Detect which cell encompasses the target text, then output its [X, Y] center coordinate. 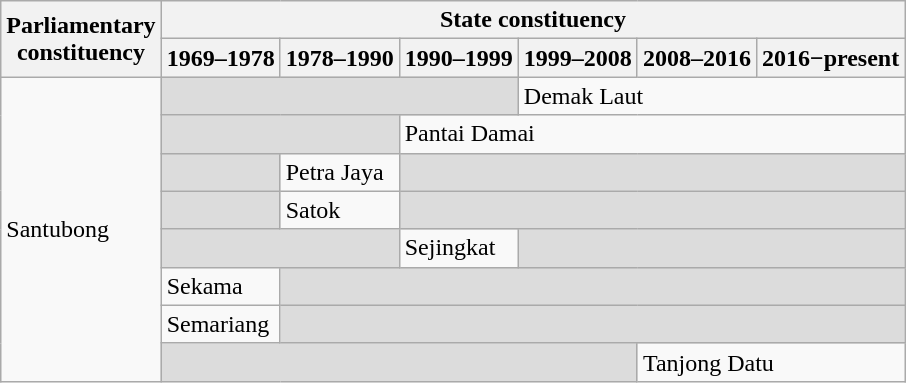
1990–1999 [458, 58]
2016−present [830, 58]
1999–2008 [578, 58]
Sejingkat [458, 248]
State constituency [533, 20]
Demak Laut [711, 96]
Semariang [220, 324]
Parliamentaryconstituency [81, 39]
Santubong [81, 229]
Petra Jaya [340, 172]
Satok [340, 210]
1978–1990 [340, 58]
2008–2016 [696, 58]
Tanjong Datu [770, 362]
Pantai Damai [652, 134]
Sekama [220, 286]
1969–1978 [220, 58]
